Search for the cell housing the specified text and yield its [x, y] center coordinate. 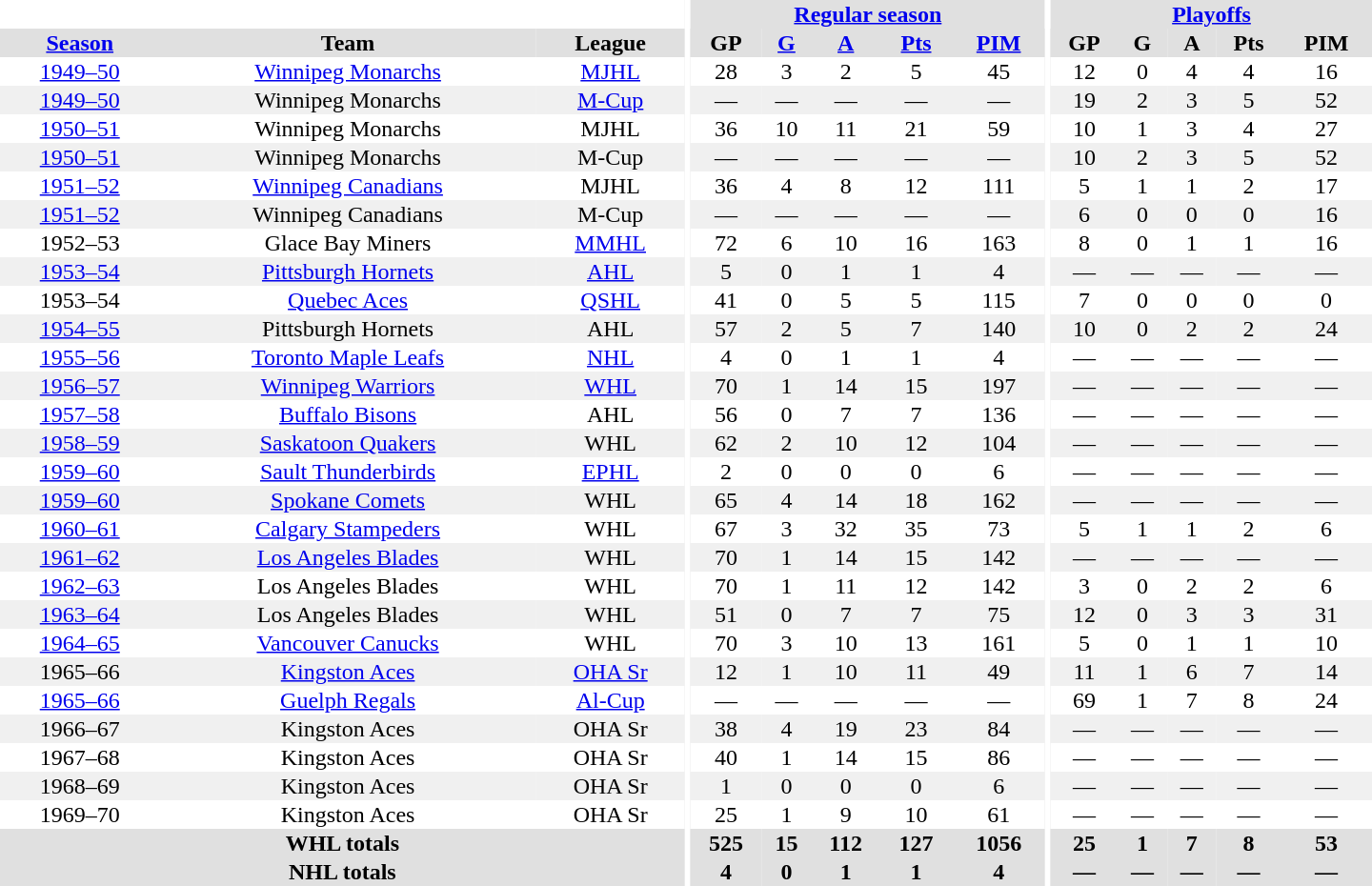
69 [1084, 700]
Playoffs [1212, 14]
23 [917, 729]
115 [999, 300]
35 [917, 529]
28 [726, 71]
59 [999, 129]
163 [999, 243]
13 [917, 643]
57 [726, 329]
112 [846, 843]
162 [999, 500]
1962–63 [80, 586]
9 [846, 815]
38 [726, 729]
111 [999, 186]
525 [726, 843]
65 [726, 500]
Glace Bay Miners [347, 243]
Quebec Aces [347, 300]
1952–53 [80, 243]
56 [726, 414]
1963–64 [80, 614]
75 [999, 614]
67 [726, 529]
1967–68 [80, 757]
27 [1326, 129]
72 [726, 243]
Saskatoon Quakers [347, 443]
1966–67 [80, 729]
1968–69 [80, 786]
Toronto Maple Leafs [347, 357]
Regular season [867, 14]
51 [726, 614]
136 [999, 414]
1956–57 [80, 386]
Guelph Regals [347, 700]
1957–58 [80, 414]
Calgary Stampeders [347, 529]
1954–55 [80, 329]
32 [846, 529]
Sault Thunderbirds [347, 472]
17 [1326, 186]
73 [999, 529]
61 [999, 815]
104 [999, 443]
MMHL [611, 243]
League [611, 43]
41 [726, 300]
Vancouver Canucks [347, 643]
62 [726, 443]
31 [1326, 614]
40 [726, 757]
53 [1326, 843]
86 [999, 757]
NHL [611, 357]
NHL totals [343, 872]
EPHL [611, 472]
Winnipeg Warriors [347, 386]
QSHL [611, 300]
Season [80, 43]
84 [999, 729]
1961–62 [80, 557]
49 [999, 672]
127 [917, 843]
Al-Cup [611, 700]
45 [999, 71]
WHL totals [343, 843]
Spokane Comets [347, 500]
Buffalo Bisons [347, 414]
Team [347, 43]
1969–70 [80, 815]
18 [917, 500]
1958–59 [80, 443]
1964–65 [80, 643]
1960–61 [80, 529]
161 [999, 643]
1955–56 [80, 357]
140 [999, 329]
197 [999, 386]
1056 [999, 843]
21 [917, 129]
